Return [x, y] of the center of cell containing provided text 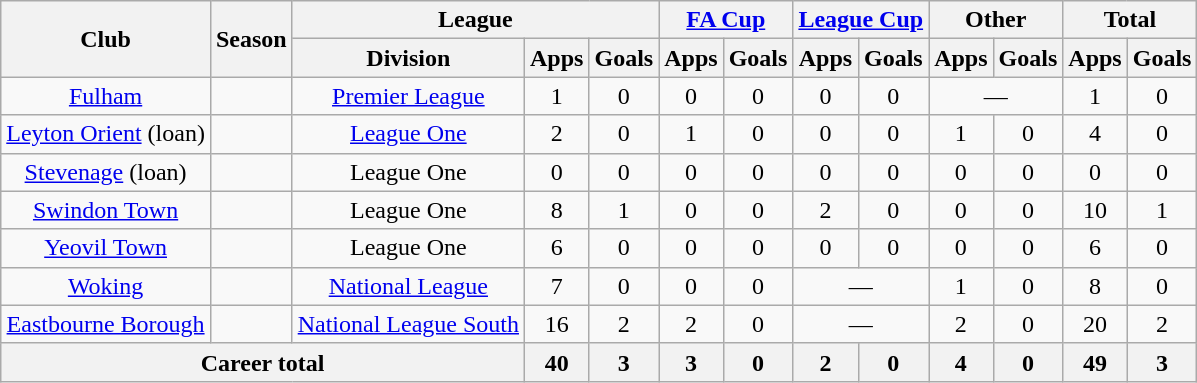
Club [106, 39]
Division [408, 58]
Swindon Town [106, 210]
49 [1095, 362]
40 [557, 362]
Premier League [408, 96]
Eastbourne Borough [106, 324]
League [476, 20]
National League [408, 286]
FA Cup [726, 20]
7 [557, 286]
Fulham [106, 96]
League Cup [861, 20]
Leyton Orient (loan) [106, 134]
Woking [106, 286]
Yeovil Town [106, 248]
Total [1130, 20]
20 [1095, 324]
Other [996, 20]
10 [1095, 210]
National League South [408, 324]
16 [557, 324]
Career total [263, 362]
Stevenage (loan) [106, 172]
Season [251, 39]
